Determine the (X, Y) coordinate at the center of the cell enclosing the given text.  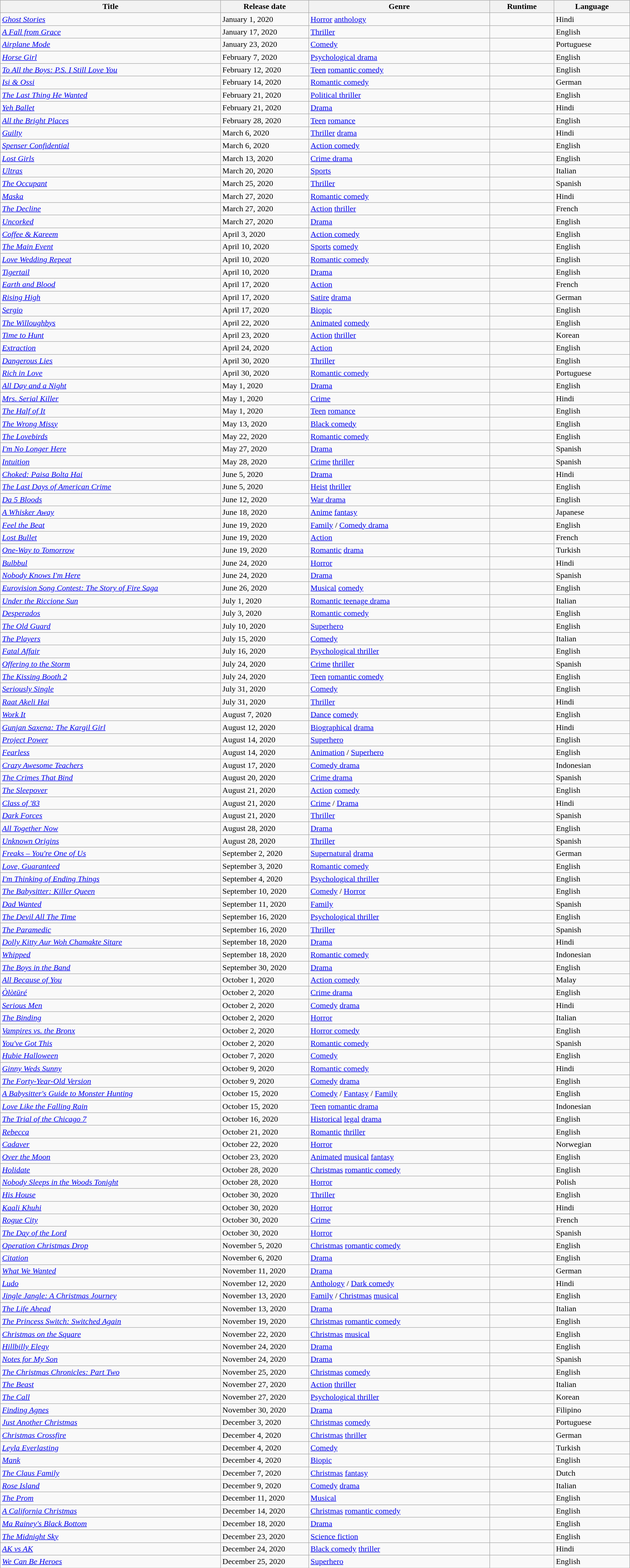
March 20, 2020 (264, 171)
Kaali Khuhi (110, 1208)
Operation Christmas Drop (110, 1245)
Animated musical fantasy (399, 1157)
Dark Forces (110, 816)
November 11, 2020 (264, 1271)
Rich in Love (110, 373)
All the Bright Places (110, 120)
January 17, 2020 (264, 32)
February 14, 2020 (264, 82)
Sports comedy (399, 247)
The Sleepover (110, 790)
Polish (592, 1182)
Isi & Ossi (110, 82)
Sports (399, 171)
Lost Girls (110, 158)
December 14, 2020 (264, 1511)
The Boys in the Band (110, 968)
The Babysitter: Killer Queen (110, 891)
Unknown Origins (110, 841)
Christmas Crossfire (110, 1435)
I'm No Longer Here (110, 449)
Over the Moon (110, 1157)
July 15, 2020 (264, 639)
The Willoughbys (110, 323)
Christmas musical (399, 1334)
Gunjan Saxena: The Kargil Girl (110, 727)
The Wrong Missy (110, 424)
Feel the Beat (110, 525)
A Babysitter's Guide to Monster Hunting (110, 1094)
The Decline (110, 209)
The Last Thing He Wanted (110, 95)
Leyla Everlasting (110, 1448)
Norwegian (592, 1144)
September 11, 2020 (264, 904)
The Last Days of American Crime (110, 487)
Historical legal drama (399, 1119)
The Binding (110, 1018)
You've Got This (110, 1043)
The Half of It (110, 411)
October 7, 2020 (264, 1056)
December 9, 2020 (264, 1486)
The Occupant (110, 184)
Black comedy (399, 424)
Class of '83 (110, 803)
Intuition (110, 462)
August 20, 2020 (264, 778)
The Main Event (110, 247)
Anime fantasy (399, 512)
December 3, 2020 (264, 1423)
I'm Thinking of Ending Things (110, 879)
December 25, 2020 (264, 1561)
Teen romantic drama (399, 1106)
Family / Comedy drama (399, 525)
Uncorked (110, 222)
Runtime (522, 7)
Choked: Paisa Bolta Hai (110, 474)
What We Wanted (110, 1271)
The Crimes That Bind (110, 778)
Supernatural drama (399, 854)
Maska (110, 196)
October 22, 2020 (264, 1144)
Japanese (592, 512)
A Fall from Grace (110, 32)
Freaks – You're One of Us (110, 854)
Under the Riccione Sun (110, 601)
Vampires vs. the Bronx (110, 1031)
Yeh Ballet (110, 108)
Comedy / Fantasy / Family (399, 1094)
May 28, 2020 (264, 462)
Black comedy thriller (399, 1549)
Rogue City (110, 1220)
Work It (110, 714)
August 17, 2020 (264, 765)
December 24, 2020 (264, 1549)
Dad Wanted (110, 904)
Rose Island (110, 1486)
Animated comedy (399, 323)
Family (399, 904)
Whipped (110, 955)
October 1, 2020 (264, 980)
The Midnight Sky (110, 1536)
The Prom (110, 1498)
The Devil All The Time (110, 917)
April 24, 2020 (264, 348)
The Forty-Year-Old Version (110, 1081)
Malay (592, 980)
Fatal Affair (110, 651)
April 23, 2020 (264, 335)
Christmas fantasy (399, 1473)
September 4, 2020 (264, 879)
October 16, 2020 (264, 1119)
Citation (110, 1258)
December 18, 2020 (264, 1523)
To All the Boys: P.S. I Still Love You (110, 70)
September 30, 2020 (264, 968)
Serious Men (110, 1005)
Horror anthology (399, 19)
Filipino (592, 1410)
Sergio (110, 310)
Lost Bullet (110, 537)
Time to Hunt (110, 335)
Nobody Knows I'm Here (110, 576)
October 21, 2020 (264, 1132)
March 13, 2020 (264, 158)
Rising High (110, 297)
February 7, 2020 (264, 57)
May 22, 2020 (264, 436)
July 1, 2020 (264, 601)
Da 5 Bloods (110, 500)
The Kissing Booth 2 (110, 677)
Crazy Awesome Teachers (110, 765)
June 18, 2020 (264, 512)
July 3, 2020 (264, 613)
The Lovebirds (110, 436)
October 23, 2020 (264, 1157)
December 23, 2020 (264, 1536)
Òlòtūré (110, 993)
Romantic thriller (399, 1132)
Desperados (110, 613)
Eurovision Song Contest: The Story of Fire Saga (110, 588)
Musical comedy (399, 588)
The Players (110, 639)
Notes for My Son (110, 1359)
January 1, 2020 (264, 19)
The Old Guard (110, 626)
Anthology / Dark comedy (399, 1283)
Holidate (110, 1169)
May 13, 2020 (264, 424)
September 10, 2020 (264, 891)
Earth and Blood (110, 285)
July 16, 2020 (264, 651)
December 7, 2020 (264, 1473)
Christmas thriller (399, 1435)
May 27, 2020 (264, 449)
Ghost Stories (110, 19)
Ma Rainey's Black Bottom (110, 1523)
Crime / Drama (399, 803)
Airplane Mode (110, 45)
Offering to the Storm (110, 664)
Extraction (110, 348)
All Together Now (110, 828)
Mank (110, 1460)
February 12, 2020 (264, 70)
Dolly Kitty Aur Woh Chamakte Sitare (110, 942)
Biographical drama (399, 727)
Hillbilly Elegy (110, 1346)
Guilty (110, 133)
War drama (399, 500)
The Paramedic (110, 929)
Fearless (110, 752)
Nobody Sleeps in the Woods Tonight (110, 1182)
November 30, 2020 (264, 1410)
Tigertail (110, 272)
April 22, 2020 (264, 323)
August 7, 2020 (264, 714)
Psychological drama (399, 57)
Love Wedding Repeat (110, 259)
August 12, 2020 (264, 727)
November 12, 2020 (264, 1283)
The Trial of the Chicago 7 (110, 1119)
November 6, 2020 (264, 1258)
AK vs AK (110, 1549)
We Can Be Heroes (110, 1561)
Just Another Christmas (110, 1423)
Horror comedy (399, 1031)
Dutch (592, 1473)
Language (592, 7)
Ginny Weds Sunny (110, 1068)
Love, Guaranteed (110, 866)
Title (110, 7)
The Princess Switch: Switched Again (110, 1321)
September 2, 2020 (264, 854)
Rebecca (110, 1132)
Cadaver (110, 1144)
Mrs. Serial Killer (110, 399)
Spenser Confidential (110, 145)
Coffee & Kareem (110, 234)
All Because of You (110, 980)
The Claus Family (110, 1473)
His House (110, 1195)
June 12, 2020 (264, 500)
Genre (399, 7)
The Life Ahead (110, 1309)
Jingle Jangle: A Christmas Journey (110, 1296)
April 3, 2020 (264, 234)
The Beast (110, 1385)
Animation / Superhero (399, 752)
All Day and a Night (110, 386)
Ultras (110, 171)
February 28, 2020 (264, 120)
January 23, 2020 (264, 45)
Project Power (110, 740)
Raat Akeli Hai (110, 702)
The Christmas Chronicles: Part Two (110, 1372)
Horse Girl (110, 57)
Science fiction (399, 1536)
The Day of the Lord (110, 1233)
Christmas on the Square (110, 1334)
Seriously Single (110, 689)
A Whisker Away (110, 512)
Dangerous Lies (110, 360)
Comedy / Horror (399, 891)
Musical (399, 1498)
A California Christmas (110, 1511)
November 25, 2020 (264, 1372)
Finding Agnes (110, 1410)
November 19, 2020 (264, 1321)
One-Way to Tomorrow (110, 550)
Love Like the Falling Rain (110, 1106)
Romantic teenage drama (399, 601)
Thriller drama (399, 133)
Release date (264, 7)
Bulbbul (110, 563)
Hubie Halloween (110, 1056)
November 22, 2020 (264, 1334)
Political thriller (399, 95)
Romantic drama (399, 550)
July 10, 2020 (264, 626)
Heist thriller (399, 487)
March 25, 2020 (264, 184)
Family / Christmas musical (399, 1296)
December 11, 2020 (264, 1498)
Dance comedy (399, 714)
The Call (110, 1397)
Satire drama (399, 297)
September 3, 2020 (264, 866)
November 5, 2020 (264, 1245)
Ludo (110, 1283)
June 26, 2020 (264, 588)
